Output the (x, y) coordinate of the center of the cell containing the given text.  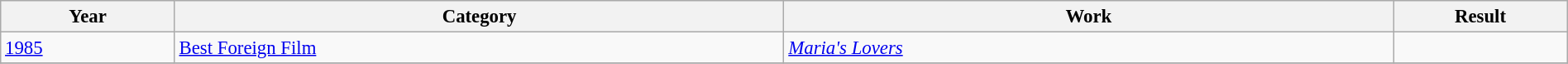
Year (88, 17)
Result (1480, 17)
1985 (88, 48)
Category (480, 17)
Best Foreign Film (480, 48)
Maria's Lovers (1088, 48)
Work (1088, 17)
